Determine the (x, y) coordinate at the center of the cell enclosing the given text.  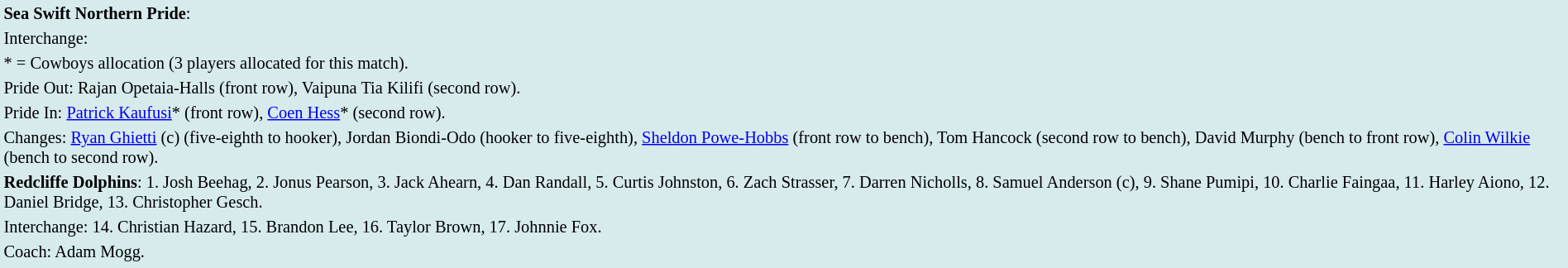
Coach: Adam Mogg. (784, 251)
* = Cowboys allocation (3 players allocated for this match). (784, 63)
Interchange: 14. Christian Hazard, 15. Brandon Lee, 16. Taylor Brown, 17. Johnnie Fox. (784, 227)
Interchange: (784, 38)
Sea Swift Northern Pride: (784, 13)
Pride In: Patrick Kaufusi* (front row), Coen Hess* (second row). (784, 112)
Pride Out: Rajan Opetaia-Halls (front row), Vaipuna Tia Kilifi (second row). (784, 88)
